Return the (X, Y) coordinate for the center point of the cell that contains the specified text.  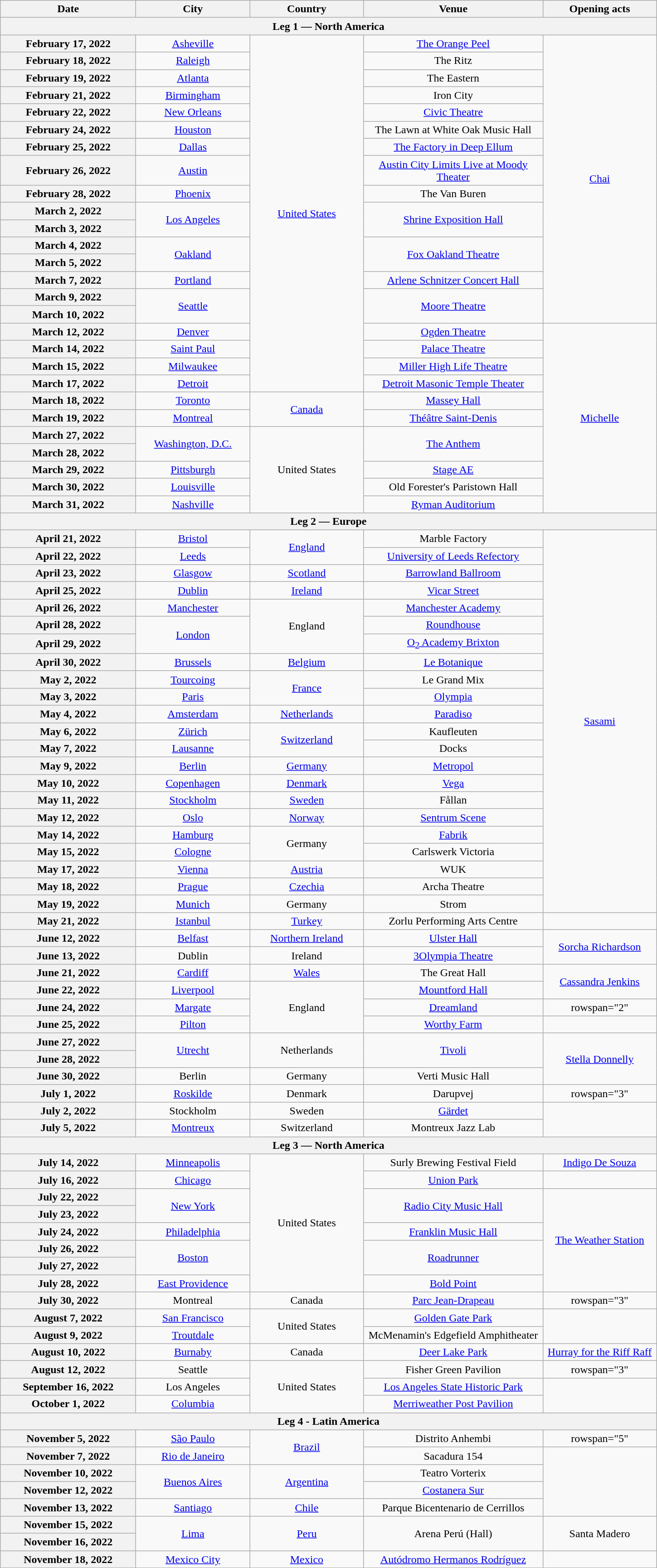
May 21, 2022 (68, 921)
October 1, 2022 (68, 1404)
February 22, 2022 (68, 112)
East Providence (193, 1283)
Shrine Exposition Hall (453, 219)
July 1, 2022 (68, 1094)
November 10, 2022 (68, 1473)
The Lawn at White Oak Music Hall (453, 130)
Franklin Music Hall (453, 1231)
Iron City (453, 95)
Brazil (307, 1447)
Le Grand Mix (453, 679)
March 17, 2022 (68, 383)
Raleigh (193, 61)
Vega (453, 783)
Denver (193, 332)
March 3, 2022 (68, 228)
February 21, 2022 (68, 95)
July 16, 2022 (68, 1180)
Minneapolis (193, 1162)
March 7, 2022 (68, 280)
The Eastern (453, 78)
Belfast (193, 938)
Chai (599, 179)
July 28, 2022 (68, 1283)
The Ritz (453, 61)
France (307, 688)
Hamburg (193, 835)
July 23, 2022 (68, 1214)
April 21, 2022 (68, 539)
Parc Jean-Drapeau (453, 1301)
Amsterdam (193, 714)
Dreamland (453, 1007)
Leg 2 — Europe (328, 522)
Marble Factory (453, 539)
Cardiff (193, 973)
Arlene Schnitzer Concert Hall (453, 280)
June 13, 2022 (68, 955)
O2 Academy Brixton (453, 644)
Distrito Anhembi (453, 1438)
April 29, 2022 (68, 644)
New Orleans (193, 112)
March 28, 2022 (68, 452)
Tivoli (453, 1050)
Teatro Vorterix (453, 1473)
Pittsburgh (193, 469)
Houston (193, 130)
February 26, 2022 (68, 170)
University of Leeds Refectory (453, 556)
Stella Donnelly (599, 1059)
Radio City Music Hall (453, 1205)
Northern Ireland (307, 938)
The Great Hall (453, 973)
The Anthem (453, 444)
Carlswerk Victoria (453, 852)
Tourcoing (193, 679)
Ryman Auditorium (453, 504)
City (193, 9)
April 25, 2022 (68, 590)
Golden Gate Park (453, 1318)
Massey Hall (453, 401)
March 5, 2022 (68, 263)
Istanbul (193, 921)
Roskilde (193, 1094)
Deer Lake Park (453, 1352)
Barrowland Ballroom (453, 573)
May 10, 2022 (68, 783)
Manchester Academy (453, 608)
3Olympia Theatre (453, 955)
June 12, 2022 (68, 938)
August 7, 2022 (68, 1318)
Cologne (193, 852)
Pilton (193, 1025)
April 30, 2022 (68, 662)
May 17, 2022 (68, 869)
July 22, 2022 (68, 1197)
May 4, 2022 (68, 714)
São Paulo (193, 1438)
Argentina (307, 1481)
Chile (307, 1507)
Merriweather Post Pavilion (453, 1404)
March 14, 2022 (68, 349)
June 21, 2022 (68, 973)
Toronto (193, 401)
Portland (193, 280)
March 4, 2022 (68, 246)
Utrecht (193, 1050)
Santa Madero (599, 1533)
Asheville (193, 44)
Zorlu Performing Arts Centre (453, 921)
February 18, 2022 (68, 61)
Sorcha Richardson (599, 947)
July 27, 2022 (68, 1266)
Oakland (193, 254)
Peru (307, 1533)
Roadrunner (453, 1257)
July 5, 2022 (68, 1128)
Louisville (193, 487)
Metropol (453, 766)
June 22, 2022 (68, 990)
Worthy Farm (453, 1025)
February 25, 2022 (68, 147)
Mountford Hall (453, 990)
Old Forester's Paristown Hall (453, 487)
Roundhouse (453, 625)
Union Park (453, 1180)
Manchester (193, 608)
Austin City Limits Live at Moody Theater (453, 170)
July 14, 2022 (68, 1162)
Fox Oakland Theatre (453, 254)
Opening acts (599, 9)
Mexico City (193, 1559)
Washington, D.C. (193, 444)
Columbia (193, 1404)
Vienna (193, 869)
Philadelphia (193, 1231)
Hurray for the Riff Raff (599, 1352)
May 18, 2022 (68, 886)
The Factory in Deep Ellum (453, 147)
November 13, 2022 (68, 1507)
Birmingham (193, 95)
Civic Theatre (453, 112)
Verti Music Hall (453, 1076)
November 5, 2022 (68, 1438)
The Orange Peel (453, 44)
Wales (307, 973)
June 27, 2022 (68, 1042)
Leg 1 — North America (328, 26)
May 14, 2022 (68, 835)
Munich (193, 904)
Lima (193, 1533)
McMenamin's Edgefield Amphitheater (453, 1335)
Kaufleuten (453, 731)
Fisher Green Pavilion (453, 1370)
June 28, 2022 (68, 1059)
May 15, 2022 (68, 852)
Strom (453, 904)
Santiago (193, 1507)
Norway (307, 818)
San Francisco (193, 1318)
rowspan="5" (599, 1438)
March 12, 2022 (68, 332)
Palace Theatre (453, 349)
March 30, 2022 (68, 487)
Docks (453, 749)
Parque Bicentenario de Cerrillos (453, 1507)
Théâtre Saint-Denis (453, 418)
August 12, 2022 (68, 1370)
Olympia (453, 697)
The Weather Station (599, 1240)
Bristol (193, 539)
Stage AE (453, 469)
Vicar Street (453, 590)
April 22, 2022 (68, 556)
Darupvej (453, 1094)
Phoenix (193, 194)
Nashville (193, 504)
Buenos Aires (193, 1481)
Lausanne (193, 749)
Indigo De Souza (599, 1162)
Paradiso (453, 714)
Costanera Sur (453, 1490)
March 9, 2022 (68, 297)
Venue (453, 9)
Leg 3 — North America (328, 1145)
March 10, 2022 (68, 315)
Miller High Life Theatre (453, 366)
February 28, 2022 (68, 194)
Paris (193, 697)
Boston (193, 1257)
August 10, 2022 (68, 1352)
Zürich (193, 731)
New York (193, 1205)
July 26, 2022 (68, 1249)
Margate (193, 1007)
Austin (193, 170)
Glasgow (193, 573)
Fabrik (453, 835)
May 7, 2022 (68, 749)
Oslo (193, 818)
Detroit (193, 383)
Leeds (193, 556)
Sentrum Scene (453, 818)
Arena Perú (Hall) (453, 1533)
May 12, 2022 (68, 818)
Turkey (307, 921)
February 19, 2022 (68, 78)
July 2, 2022 (68, 1111)
Surly Brewing Festival Field (453, 1162)
Fållan (453, 800)
Burnaby (193, 1352)
Los Angeles State Historic Park (453, 1387)
Autódromo Hermanos Rodríguez (453, 1559)
May 3, 2022 (68, 697)
Detroit Masonic Temple Theater (453, 383)
June 24, 2022 (68, 1007)
Country (307, 9)
Atlanta (193, 78)
March 18, 2022 (68, 401)
Leg 4 - Latin America (328, 1421)
Ogden Theatre (453, 332)
March 2, 2022 (68, 211)
June 30, 2022 (68, 1076)
Austria (307, 869)
May 2, 2022 (68, 679)
London (193, 635)
March 29, 2022 (68, 469)
WUK (453, 869)
Mexico (307, 1559)
Michelle (599, 418)
May 9, 2022 (68, 766)
May 19, 2022 (68, 904)
April 23, 2022 (68, 573)
September 16, 2022 (68, 1387)
Milwaukee (193, 366)
Belgium (307, 662)
July 24, 2022 (68, 1231)
Archa Theatre (453, 886)
May 11, 2022 (68, 800)
Ulster Hall (453, 938)
Bold Point (453, 1283)
Cassandra Jenkins (599, 981)
Brussels (193, 662)
April 26, 2022 (68, 608)
March 27, 2022 (68, 435)
November 18, 2022 (68, 1559)
rowspan="2" (599, 1007)
March 15, 2022 (68, 366)
Montreux Jazz Lab (453, 1128)
November 7, 2022 (68, 1456)
Moore Theatre (453, 306)
Rio de Janeiro (193, 1456)
Sacadura 154 (453, 1456)
Date (68, 9)
Dallas (193, 147)
Troutdale (193, 1335)
November 16, 2022 (68, 1542)
Montreux (193, 1128)
February 17, 2022 (68, 44)
Liverpool (193, 990)
The Van Buren (453, 194)
August 9, 2022 (68, 1335)
March 19, 2022 (68, 418)
November 12, 2022 (68, 1490)
July 30, 2022 (68, 1301)
Chicago (193, 1180)
March 31, 2022 (68, 504)
February 24, 2022 (68, 130)
Prague (193, 886)
Le Botanique (453, 662)
November 15, 2022 (68, 1524)
Scotland (307, 573)
May 6, 2022 (68, 731)
April 28, 2022 (68, 625)
Saint Paul (193, 349)
June 25, 2022 (68, 1025)
Copenhagen (193, 783)
Gärdet (453, 1111)
Czechia (307, 886)
Sasami (599, 721)
